Output the [X, Y] coordinate of the center of the cell containing the given text.  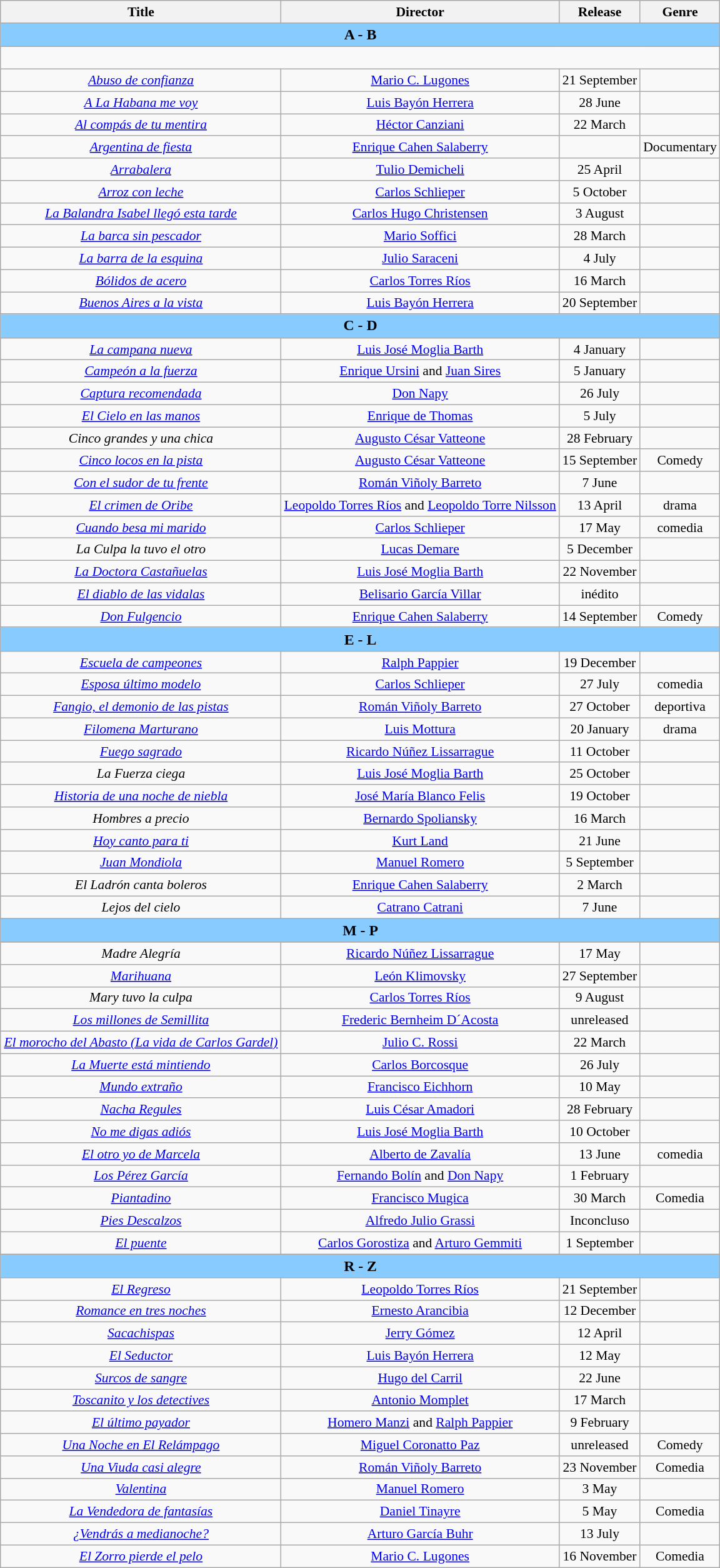
Buenos Aires a la vista [141, 303]
Ernesto Arancibia [420, 1311]
Carlos Hugo Christensen [420, 214]
27 October [600, 707]
Frederic Bernheim D´Acosta [420, 1020]
Kurt Land [420, 841]
22 June [600, 1378]
Sacachispas [141, 1334]
5 May [600, 1512]
Arturo García Buhr [420, 1534]
Belisario García Villar [420, 594]
Hugo del Carril [420, 1378]
Inconcluso [600, 1221]
4 January [600, 349]
La barra de la esquina [141, 259]
inédito [600, 594]
Enrique Ursini and Juan Sires [420, 371]
27 September [600, 976]
10 May [600, 1087]
16 November [600, 1556]
15 September [600, 461]
Enrique de Thomas [420, 416]
Hoy canto para ti [141, 841]
Alfredo Julio Grassi [420, 1221]
25 October [600, 774]
Francisco Mugica [420, 1199]
5 October [600, 192]
19 October [600, 796]
Arroz con leche [141, 192]
Cinco locos en la pista [141, 461]
5 December [600, 550]
Surcos de sangre [141, 1378]
Piantadino [141, 1199]
12 April [600, 1334]
La Culpa la tuvo el otro [141, 550]
Fuego sagrado [141, 751]
El Cielo en las manos [141, 416]
3 May [600, 1489]
Mary tuvo la culpa [141, 998]
Al compás de tu mentira [141, 125]
Romance en tres noches [141, 1311]
9 August [600, 998]
El Seductor [141, 1356]
La Doctora Castañuelas [141, 572]
Mundo extraño [141, 1087]
Title [141, 12]
30 March [600, 1199]
Madre Alegría [141, 953]
Jerry Gómez [420, 1334]
deportiva [680, 707]
Julio C. Rossi [420, 1043]
28 March [600, 236]
12 May [600, 1356]
Daniel Tinayre [420, 1512]
Cinco grandes y una chica [141, 438]
Héctor Canziani [420, 125]
Luis Mottura [420, 730]
Esposa último modelo [141, 685]
23 November [600, 1467]
22 November [600, 572]
El crimen de Oribe [141, 505]
Leopoldo Torres Ríos and Leopoldo Torre Nilsson [420, 505]
Arrabalera [141, 169]
Miguel Coronatto Paz [420, 1445]
Tulio Demicheli [420, 169]
A - B [360, 35]
19 December [600, 663]
El otro yo de Marcela [141, 1154]
Leopoldo Torres Ríos [420, 1289]
Hombres a precio [141, 818]
14 September [600, 616]
Captura recomendada [141, 394]
Fangio, el demonio de las pistas [141, 707]
25 April [600, 169]
José María Blanco Felis [420, 796]
9 February [600, 1423]
Director [420, 12]
20 September [600, 303]
20 January [600, 730]
10 October [600, 1132]
Release [600, 12]
El diablo de las vidalas [141, 594]
León Klimovsky [420, 976]
12 December [600, 1311]
Mario Soffici [420, 236]
El Ladrón canta boleros [141, 885]
Lucas Demare [420, 550]
Filomena Marturano [141, 730]
La campana nueva [141, 349]
El Regreso [141, 1289]
11 October [600, 751]
A La Habana me voy [141, 103]
Antonio Momplet [420, 1400]
Campeón a la fuerza [141, 371]
C - D [360, 326]
E - L [360, 640]
La Balandra Isabel llegó esta tarde [141, 214]
La Vendedora de fantasías [141, 1512]
La Fuerza ciega [141, 774]
El Zorro pierde el pelo [141, 1556]
13 July [600, 1534]
28 June [600, 103]
Con el sudor de tu frente [141, 483]
No me digas adiós [141, 1132]
Francisco Eichhorn [420, 1087]
La Muerte está mintiendo [141, 1065]
Don Fulgencio [141, 616]
Abuso de confianza [141, 81]
3 August [600, 214]
5 January [600, 371]
Fernando Bolín and Don Napy [420, 1176]
Carlos Borcosque [420, 1065]
27 July [600, 685]
Bernardo Spoliansky [420, 818]
Historia de una noche de niebla [141, 796]
Toscanito y los detectives [141, 1400]
Pies Descalzos [141, 1221]
17 March [600, 1400]
El morocho del Abasto (La vida de Carlos Gardel) [141, 1043]
Una Noche en El Relámpago [141, 1445]
Lejos del cielo [141, 908]
2 March [600, 885]
Una Viuda casi alegre [141, 1467]
Julio Saraceni [420, 259]
Cuando besa mi marido [141, 528]
Don Napy [420, 394]
Juan Mondiola [141, 863]
4 July [600, 259]
Genre [680, 12]
Bólidos de acero [141, 281]
Luis César Amadori [420, 1110]
Marihuana [141, 976]
Los Pérez García [141, 1176]
1 February [600, 1176]
Catrano Catrani [420, 908]
Carlos Gorostiza and Arturo Gemmiti [420, 1243]
Argentina de fiesta [141, 148]
Valentina [141, 1489]
Documentary [680, 148]
Nacha Regules [141, 1110]
¿Vendrás a medianoche? [141, 1534]
M - P [360, 930]
Los millones de Semillita [141, 1020]
Ralph Pappier [420, 663]
Alberto de Zavalía [420, 1154]
Homero Manzi and Ralph Pappier [420, 1423]
El puente [141, 1243]
21 June [600, 841]
Escuela de campeones [141, 663]
R - Z [360, 1266]
13 April [600, 505]
5 September [600, 863]
La barca sin pescador [141, 236]
13 June [600, 1154]
1 September [600, 1243]
5 July [600, 416]
El último payador [141, 1423]
